Scan for the cell matching the given text and deliver its [x, y] coordinate at center. 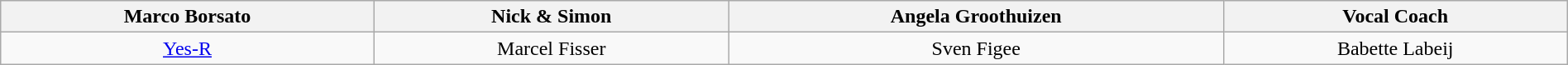
Nick & Simon [551, 17]
Vocal Coach [1395, 17]
Angela Groothuizen [976, 17]
Yes-R [187, 48]
Marcel Fisser [551, 48]
Sven Figee [976, 48]
Babette Labeij [1395, 48]
Marco Borsato [187, 17]
